Determine the [X, Y] coordinate at the center of the cell enclosing the given text.  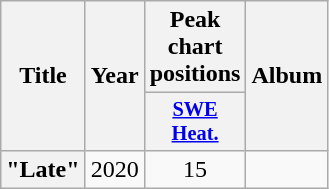
15 [195, 169]
Peak chart positions [195, 47]
"Late" [43, 169]
Album [287, 76]
Title [43, 76]
SWEHeat. [195, 122]
2020 [114, 169]
Year [114, 76]
